Determine the [X, Y] coordinate at the center of the cell enclosing the given text.  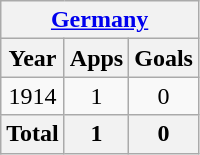
1914 [33, 96]
Total [33, 134]
Year [33, 58]
Goals [164, 58]
Apps [96, 58]
Germany [100, 20]
